Return [x, y] of the center of cell containing provided text 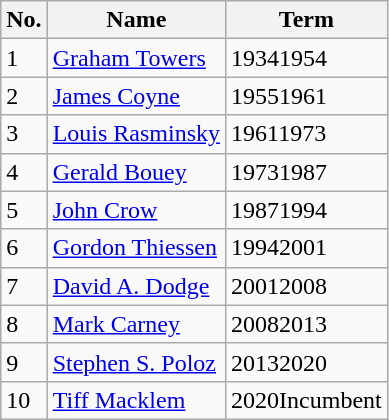
1 [24, 58]
8 [24, 324]
5 [24, 210]
19871994 [307, 210]
20132020 [307, 362]
No. [24, 20]
4 [24, 172]
Louis Rasminsky [136, 134]
Mark Carney [136, 324]
19731987 [307, 172]
Gerald Bouey [136, 172]
10 [24, 400]
John Crow [136, 210]
19942001 [307, 248]
Gordon Thiessen [136, 248]
19341954 [307, 58]
Stephen S. Poloz [136, 362]
3 [24, 134]
2 [24, 96]
20082013 [307, 324]
20012008 [307, 286]
Name [136, 20]
James Coyne [136, 96]
19611973 [307, 134]
David A. Dodge [136, 286]
7 [24, 286]
19551961 [307, 96]
9 [24, 362]
Graham Towers [136, 58]
2020Incumbent [307, 400]
6 [24, 248]
Term [307, 20]
Tiff Macklem [136, 400]
